Capture the cell that displays the provided text and extract its (X, Y) central coordinate. 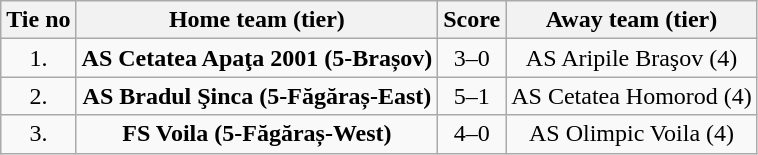
3–0 (472, 58)
2. (38, 96)
AS Bradul Şinca (5-Făgăraș-East) (257, 96)
4–0 (472, 134)
Home team (tier) (257, 20)
FS Voila (5-Făgăraș-West) (257, 134)
AS Cetatea Homorod (4) (632, 96)
AS Olimpic Voila (4) (632, 134)
Away team (tier) (632, 20)
Tie no (38, 20)
AS Cetatea Apaţa 2001 (5-Brașov) (257, 58)
AS Aripile Braşov (4) (632, 58)
3. (38, 134)
1. (38, 58)
Score (472, 20)
5–1 (472, 96)
